Find where the given text appears and provide that cell's center as (X, Y) coordinate. 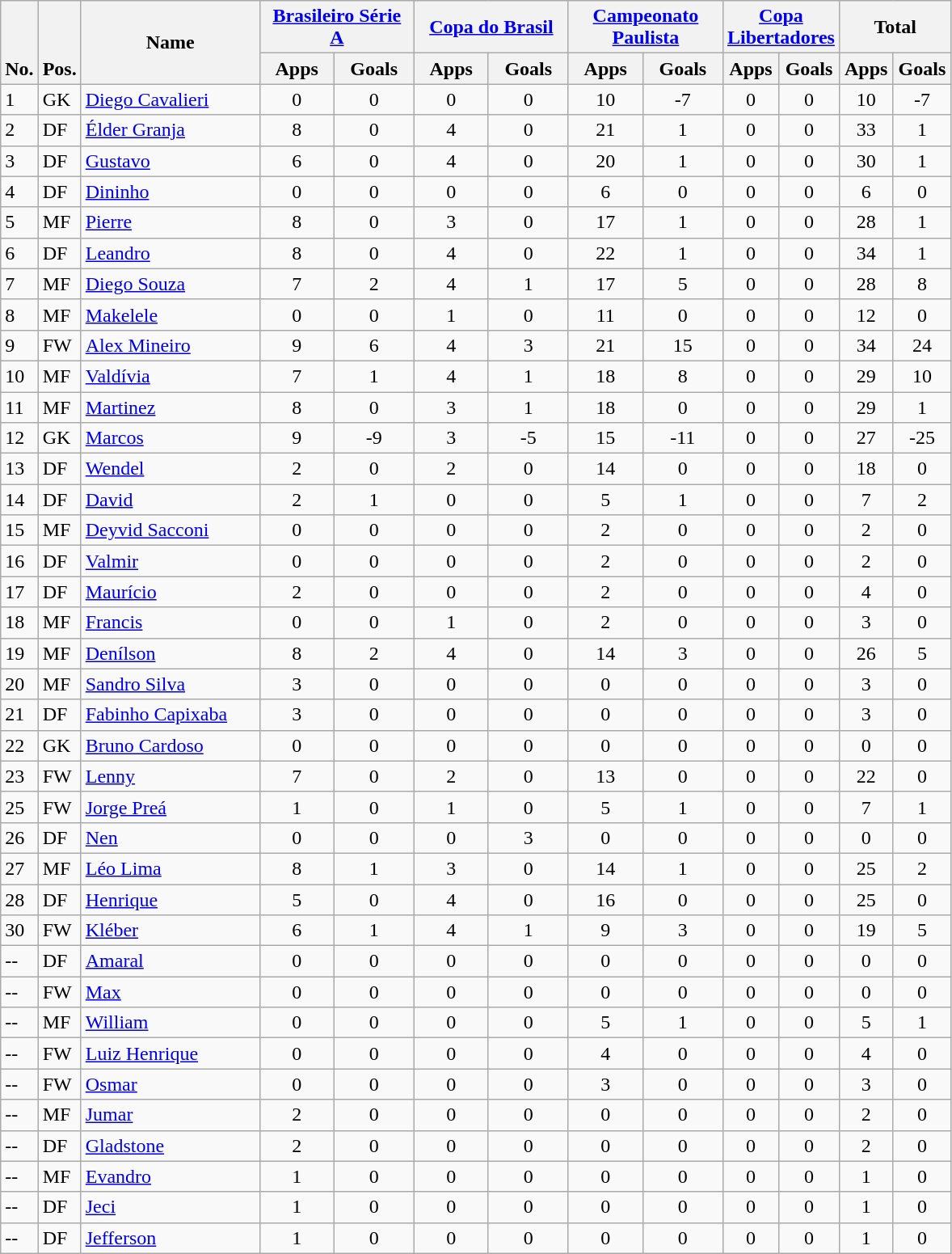
Diego Cavalieri (170, 99)
Deyvid Sacconi (170, 530)
Osmar (170, 1084)
Fabinho Capixaba (170, 715)
Bruno Cardoso (170, 745)
Campeonato Paulista (645, 27)
Denílson (170, 653)
Alex Mineiro (170, 345)
Pos. (60, 42)
Élder Granja (170, 130)
Maurício (170, 592)
Valdívia (170, 376)
Luiz Henrique (170, 1053)
Jeci (170, 1207)
24 (922, 345)
Max (170, 992)
Lenny (170, 776)
Valmir (170, 561)
Léo Lima (170, 868)
Evandro (170, 1176)
23 (19, 776)
Henrique (170, 900)
Leandro (170, 253)
Name (170, 42)
Copa Libertadores (781, 27)
Gustavo (170, 161)
-11 (682, 438)
Makelele (170, 315)
Kléber (170, 931)
Wendel (170, 469)
Martinez (170, 407)
Jumar (170, 1115)
Total (895, 27)
-9 (373, 438)
Amaral (170, 961)
-5 (529, 438)
Jefferson (170, 1238)
Gladstone (170, 1146)
Dininho (170, 192)
Brasileiro Série A (336, 27)
Sandro Silva (170, 684)
Nen (170, 838)
33 (866, 130)
Francis (170, 623)
Copa do Brasil (491, 27)
No. (19, 42)
David (170, 500)
Jorge Preá (170, 807)
Diego Souza (170, 284)
William (170, 1023)
Marcos (170, 438)
Pierre (170, 222)
-25 (922, 438)
